Return [X, Y] of the center of cell containing provided text 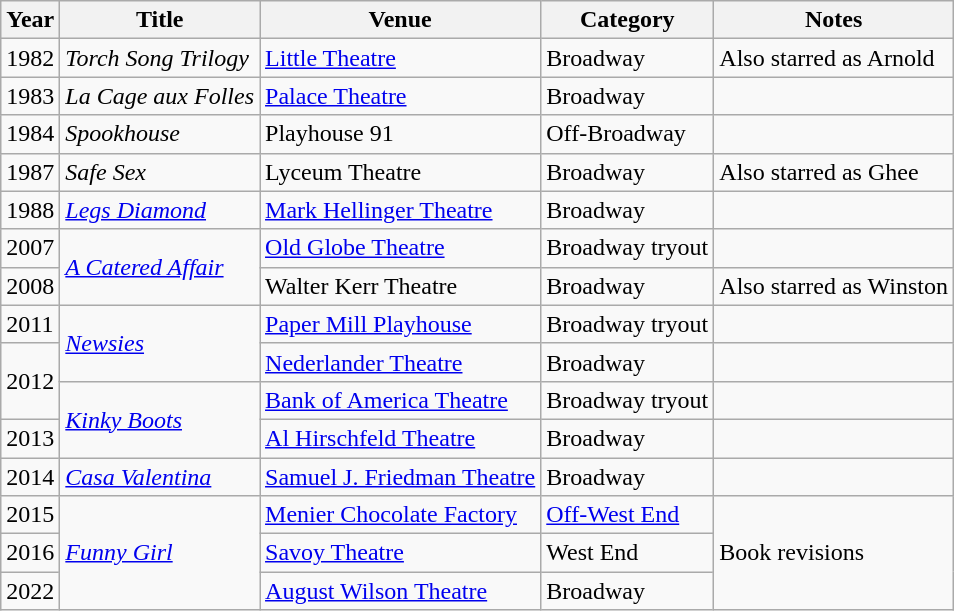
Safe Sex [160, 172]
2008 [30, 286]
Venue [400, 20]
Mark Hellinger Theatre [400, 210]
Samuel J. Friedman Theatre [400, 477]
Also starred as Arnold [834, 58]
Casa Valentina [160, 477]
1987 [30, 172]
Little Theatre [400, 58]
A Catered Affair [160, 267]
2013 [30, 438]
Newsies [160, 343]
2016 [30, 553]
2022 [30, 591]
Book revisions [834, 553]
Bank of America Theatre [400, 400]
2007 [30, 248]
Legs Diamond [160, 210]
1984 [30, 134]
August Wilson Theatre [400, 591]
Playhouse 91 [400, 134]
Also starred as Ghee [834, 172]
2015 [30, 515]
Old Globe Theatre [400, 248]
1983 [30, 96]
Al Hirschfeld Theatre [400, 438]
West End [628, 553]
2011 [30, 324]
Off-West End [628, 515]
Title [160, 20]
Torch Song Trilogy [160, 58]
Spookhouse [160, 134]
Nederlander Theatre [400, 362]
Funny Girl [160, 553]
Notes [834, 20]
Also starred as Winston [834, 286]
Paper Mill Playhouse [400, 324]
Menier Chocolate Factory [400, 515]
Year [30, 20]
Kinky Boots [160, 419]
2012 [30, 381]
La Cage aux Folles [160, 96]
Savoy Theatre [400, 553]
1988 [30, 210]
Lyceum Theatre [400, 172]
Category [628, 20]
1982 [30, 58]
Palace Theatre [400, 96]
2014 [30, 477]
Off-Broadway [628, 134]
Walter Kerr Theatre [400, 286]
